Search for the cell housing the specified text and yield its (x, y) center coordinate. 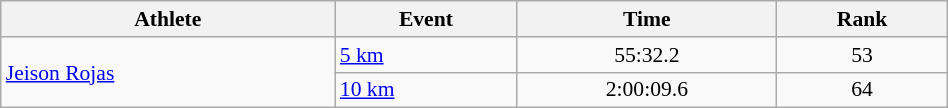
53 (862, 55)
Athlete (168, 19)
Rank (862, 19)
2:00:09.6 (647, 90)
10 km (426, 90)
55:32.2 (647, 55)
Time (647, 19)
5 km (426, 55)
Event (426, 19)
Jeison Rojas (168, 72)
64 (862, 90)
